For the text-containing cell, return its midpoint in (X, Y) coordinate format. 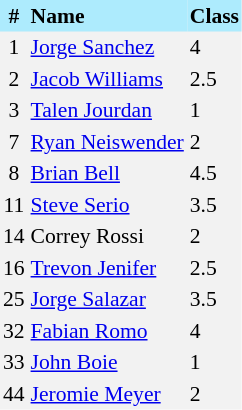
Talen Jourdan (108, 110)
# (14, 16)
Ryan Neiswender (108, 142)
Fabian Romo (108, 331)
11 (14, 205)
Jacob Williams (108, 79)
33 (14, 362)
16 (14, 268)
Name (108, 16)
John Boie (108, 362)
32 (14, 331)
Jeromie Meyer (108, 394)
14 (14, 236)
4.5 (214, 174)
Class (214, 16)
Correy Rossi (108, 236)
Jorge Sanchez (108, 48)
Jorge Salazar (108, 300)
44 (14, 394)
8 (14, 174)
Steve Serio (108, 205)
Trevon Jenifer (108, 268)
7 (14, 142)
25 (14, 300)
Brian Bell (108, 174)
3 (14, 110)
